Detect which cell encompasses the target text, then output its [X, Y] center coordinate. 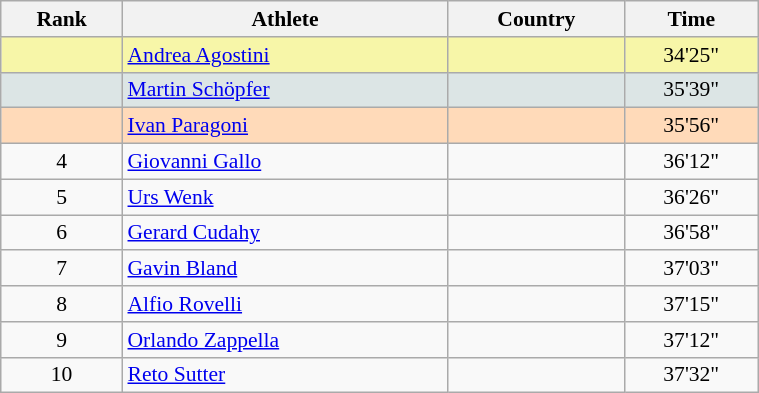
36'12" [692, 162]
34'25" [692, 55]
7 [62, 269]
37'15" [692, 304]
Athlete [284, 19]
37'32" [692, 375]
Gerard Cudahy [284, 233]
36'58" [692, 233]
5 [62, 197]
Andrea Agostini [284, 55]
Rank [62, 19]
Country [536, 19]
8 [62, 304]
10 [62, 375]
35'56" [692, 126]
Martin Schöpfer [284, 90]
9 [62, 340]
Gavin Bland [284, 269]
36'26" [692, 197]
Reto Sutter [284, 375]
Time [692, 19]
37'12" [692, 340]
Giovanni Gallo [284, 162]
37'03" [692, 269]
35'39" [692, 90]
Alfio Rovelli [284, 304]
Ivan Paragoni [284, 126]
Urs Wenk [284, 197]
Orlando Zappella [284, 340]
4 [62, 162]
6 [62, 233]
